Identify which cell holds the provided text, then report its [x, y] central coordinate. 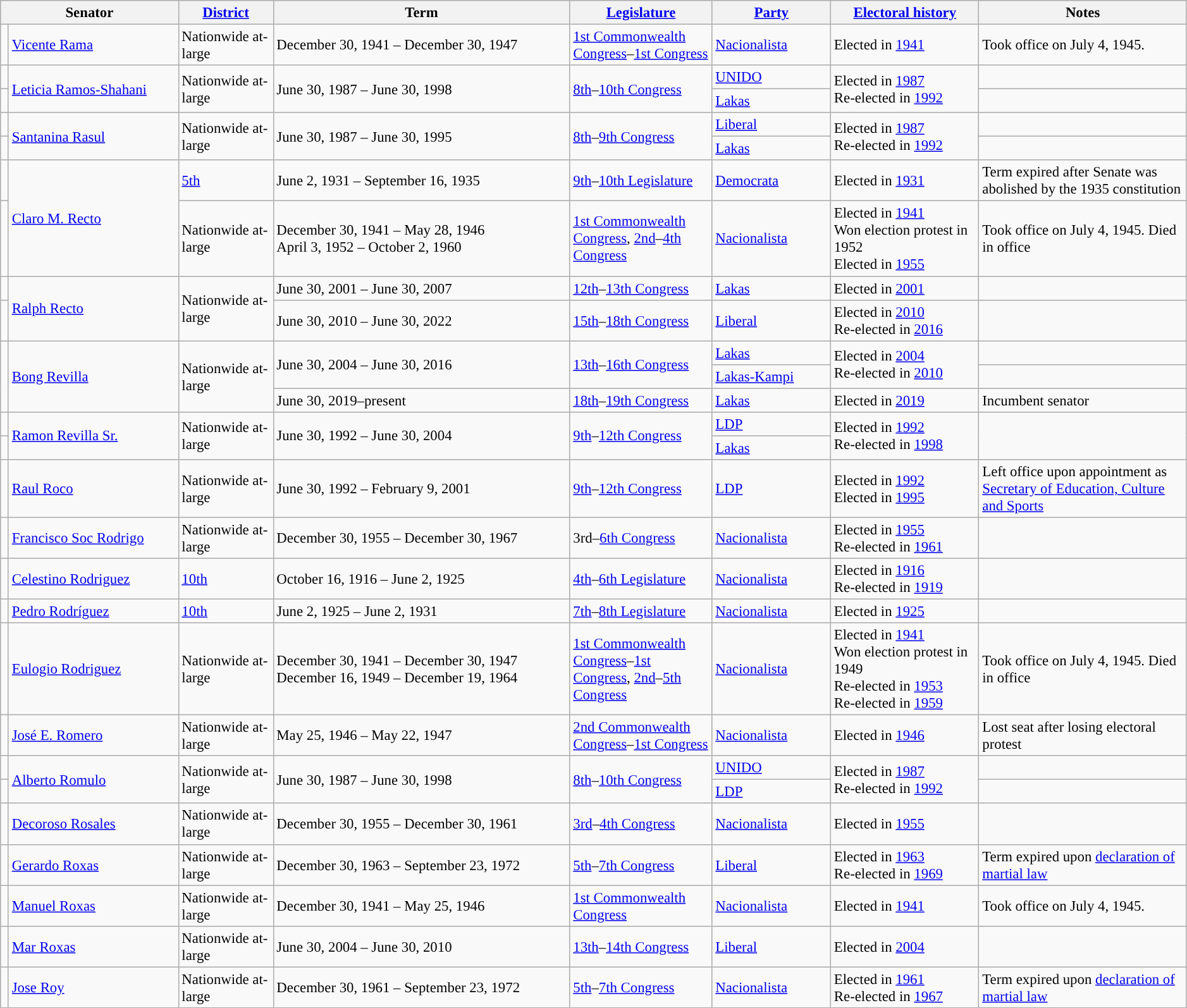
Left office upon appointment as Secretary of Education, Culture and Sports [1083, 489]
Lakas-Kampi [772, 376]
Decoroso Rosales [94, 825]
3rd–4th Congress [641, 825]
1st Commonwealth Congress [641, 906]
June 30, 1992 – February 9, 2001 [421, 489]
13th–14th Congress [641, 946]
June 2, 1925 – June 2, 1931 [421, 612]
12th–13th Congress [641, 288]
9th–10th Legislature [641, 181]
Vicente Rama [94, 46]
June 30, 1992 – June 30, 2004 [421, 436]
7th–8th Legislature [641, 612]
Elected in 1961Re-elected in 1967 [905, 988]
Lost seat after losing electoral protest [1083, 736]
Elected in 1992Re-elected in 1998 [905, 436]
4th–6th Legislature [641, 579]
Legislature [641, 13]
Elected in 2004 [905, 946]
José E. Romero [94, 736]
Leticia Ramos-Shahani [94, 89]
Elected in 1992Elected in 1995 [905, 489]
Gerardo Roxas [94, 865]
2nd Commonwealth Congress–1st Congress [641, 736]
Alberto Romulo [94, 779]
Ralph Recto [94, 309]
1st Commonwealth Congress–1st Congress [641, 46]
Jose Roy [94, 988]
December 30, 1963 – September 23, 1972 [421, 865]
Ramon Revilla Sr. [94, 436]
Elected in 1925 [905, 612]
June 30, 2010 – June 30, 2022 [421, 320]
December 30, 1955 – December 30, 1967 [421, 538]
December 30, 1941 – December 30, 1947 [421, 46]
13th–16th Congress [641, 364]
June 30, 1987 – June 30, 1995 [421, 137]
Francisco Soc Rodrigo [94, 538]
Elected in 2001 [905, 288]
Elected in 2019 [905, 400]
Notes [1083, 13]
Elected in 1946 [905, 736]
Elected in 1941Won election protest in 1952Elected in 1955 [905, 239]
1st Commonwealth Congress, 2nd–4th Congress [641, 239]
Elected in 1916Re-elected in 1919 [905, 579]
Elected in 1955 [905, 825]
Elected in 1963Re-elected in 1969 [905, 865]
Elected in 1955Re-elected in 1961 [905, 538]
Elected in 2004Re-elected in 2010 [905, 364]
Elected in 1931 [905, 181]
June 2, 1931 – September 16, 1935 [421, 181]
Term expired after Senate was abolished by the 1935 constitution [1083, 181]
Celestino Rodriguez [94, 579]
1st Commonwealth Congress–1st Congress, 2nd–5th Congress [641, 669]
3rd–6th Congress [641, 538]
December 30, 1941 – May 28, 1946April 3, 1952 – October 2, 1960 [421, 239]
Elected in 2010Re-elected in 2016 [905, 320]
5th [226, 181]
15th–18th Congress [641, 320]
December 30, 1941 – December 30, 1947December 16, 1949 – December 19, 1964 [421, 669]
May 25, 1946 – May 22, 1947 [421, 736]
Democrata [772, 181]
18th–19th Congress [641, 400]
December 30, 1961 – September 23, 1972 [421, 988]
Electoral history [905, 13]
Senator [90, 13]
Incumbent senator [1083, 400]
June 30, 2004 – June 30, 2010 [421, 946]
Elected in 1941Won election protest in 1949Re-elected in 1953Re-elected in 1959 [905, 669]
8th–9th Congress [641, 137]
Manuel Roxas [94, 906]
Pedro Rodríguez [94, 612]
June 30, 2001 – June 30, 2007 [421, 288]
Eulogio Rodriguez [94, 669]
Mar Roxas [94, 946]
June 30, 2004 – June 30, 2016 [421, 364]
Bong Revilla [94, 377]
Raul Roco [94, 489]
District [226, 13]
December 30, 1955 – December 30, 1961 [421, 825]
June 30, 2019–present [421, 400]
October 16, 1916 – June 2, 1925 [421, 579]
Santanina Rasul [94, 137]
Party [772, 13]
Term [421, 13]
Claro M. Recto [94, 219]
December 30, 1941 – May 25, 1946 [421, 906]
